Return [X, Y] of the center of cell containing provided text 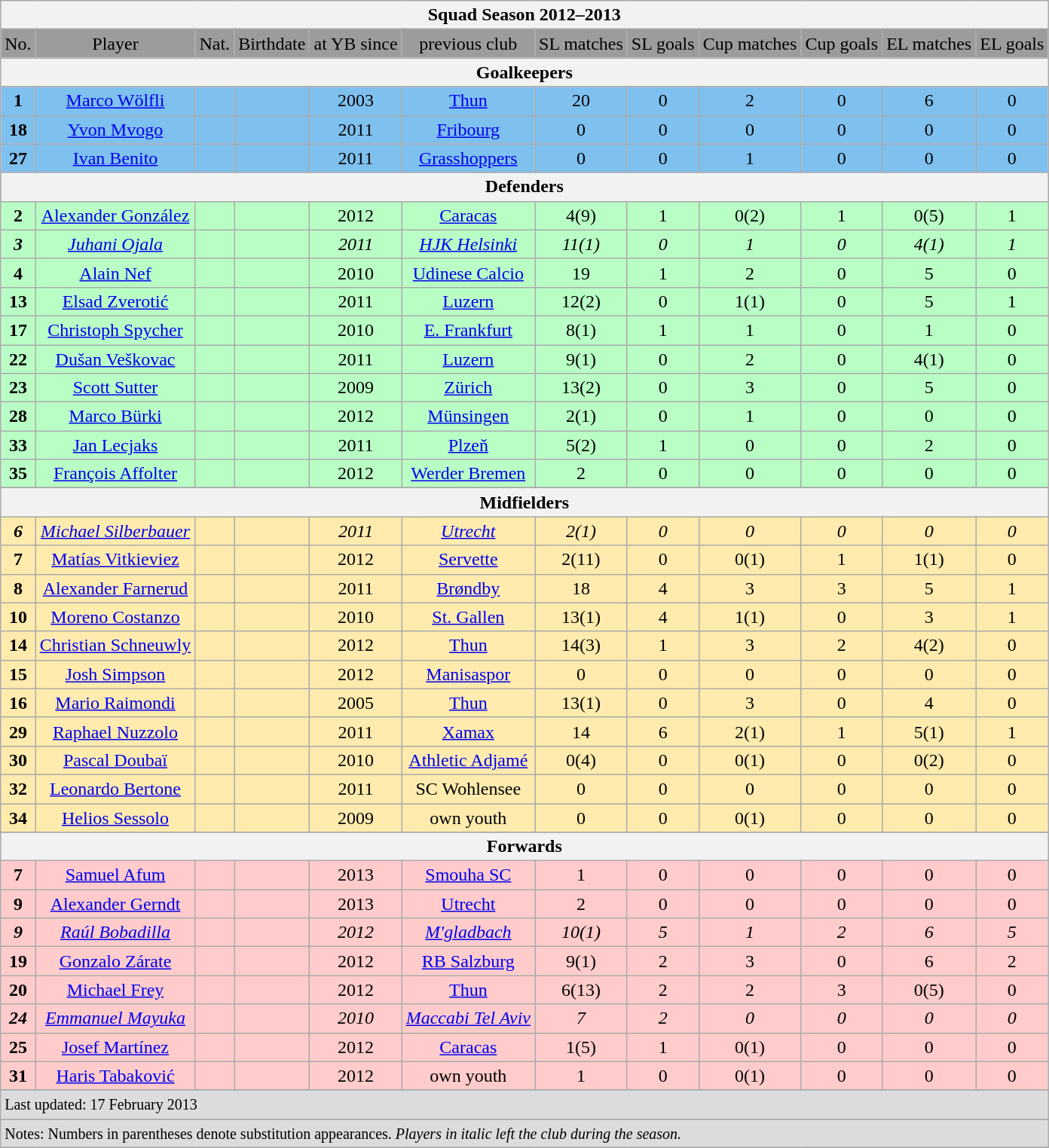
Defenders [524, 187]
Birthdate [272, 44]
22 [18, 359]
Nat. [215, 44]
Samuel Afum [115, 875]
Player [115, 44]
0(4) [582, 760]
Marco Wölfli [115, 101]
Forwards [524, 847]
28 [18, 417]
Cup goals [842, 44]
Yvon Mvogo [115, 130]
SL goals [663, 44]
Zürich [468, 388]
Smouha SC [468, 875]
6(13) [582, 990]
Alexander Farnerud [115, 588]
François Affolter [115, 474]
35 [18, 474]
12(2) [582, 301]
at YB since [356, 44]
SC Wohlensee [468, 789]
27 [18, 158]
2005 [356, 703]
EL matches [929, 44]
Christian Schneuwly [115, 646]
13 [18, 301]
8 [18, 588]
Maccabi Tel Aviv [468, 1018]
SL matches [582, 44]
Michael Silberbauer [115, 531]
30 [18, 760]
Notes: Numbers in parentheses denote substitution appearances. Players in italic left the club during the season. [524, 1133]
8(1) [582, 330]
17 [18, 330]
Elsad Zverotić [115, 301]
Werder Bremen [468, 474]
Michael Frey [115, 990]
Emmanuel Mayuka [115, 1018]
Last updated: 17 February 2013 [524, 1104]
Manisaspor [468, 674]
5(2) [582, 445]
Pascal Doubaï [115, 760]
Münsingen [468, 417]
Haris Tabaković [115, 1076]
Mario Raimondi [115, 703]
Raúl Bobadilla [115, 933]
Midfielders [524, 502]
Moreno Costanzo [115, 617]
M'gladbach [468, 933]
31 [18, 1076]
St. Gallen [468, 617]
13(2) [582, 388]
25 [18, 1047]
Alexander Gerndt [115, 904]
No. [18, 44]
Cup matches [750, 44]
Dušan Veškovac [115, 359]
Ivan Benito [115, 158]
Josef Martínez [115, 1047]
Josh Simpson [115, 674]
Goalkeepers [524, 72]
5(1) [929, 731]
2(11) [582, 560]
Squad Season 2012–2013 [524, 15]
Servette [468, 560]
11(1) [582, 244]
14(3) [582, 646]
RB Salzburg [468, 961]
Grasshoppers [468, 158]
Marco Bürki [115, 417]
Helios Sessolo [115, 817]
16 [18, 703]
Plzeň [468, 445]
previous club [468, 44]
Gonzalo Zárate [115, 961]
Leonardo Bertone [115, 789]
15 [18, 674]
Udinese Calcio [468, 273]
E. Frankfurt [468, 330]
EL goals [1012, 44]
23 [18, 388]
Brøndby [468, 588]
Matías Vitkieviez [115, 560]
24 [18, 1018]
4(2) [929, 646]
Scott Sutter [115, 388]
Jan Lecjaks [115, 445]
Juhani Ojala [115, 244]
29 [18, 731]
Alain Nef [115, 273]
10 [18, 617]
Fribourg [468, 130]
33 [18, 445]
Athletic Adjamé [468, 760]
HJK Helsinki [468, 244]
1(5) [582, 1047]
32 [18, 789]
10(1) [582, 933]
Xamax [468, 731]
4(9) [582, 215]
Alexander González [115, 215]
34 [18, 817]
Raphael Nuzzolo [115, 731]
2003 [356, 101]
Christoph Spycher [115, 330]
